Find where the given text appears and provide that cell's center as [X, Y] coordinate. 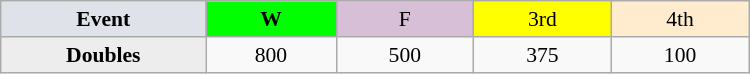
500 [405, 55]
Doubles [104, 55]
375 [543, 55]
4th [680, 19]
3rd [543, 19]
800 [271, 55]
100 [680, 55]
F [405, 19]
Event [104, 19]
W [271, 19]
